Output the [X, Y] coordinate of the center of the cell containing the given text.  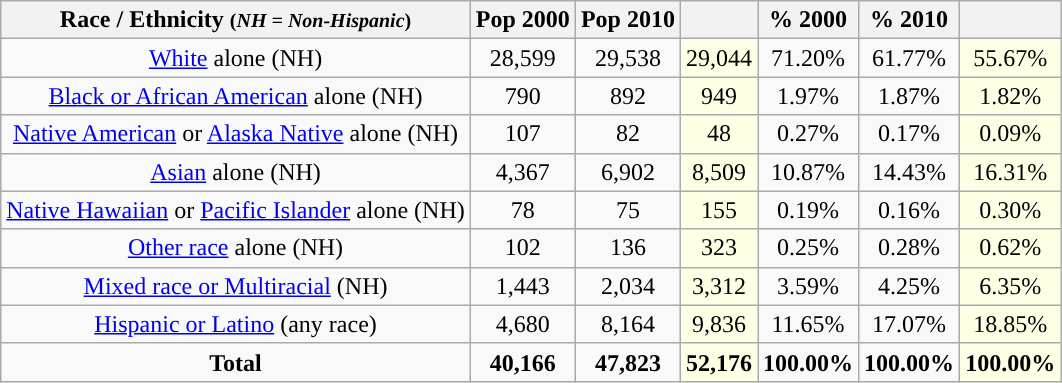
0.25% [808, 248]
6.35% [1010, 286]
0.62% [1010, 248]
Native American or Alaska Native alone (NH) [236, 134]
Pop 2000 [522, 20]
4.25% [910, 286]
82 [628, 134]
47,823 [628, 362]
11.65% [808, 324]
Race / Ethnicity (NH = Non-Hispanic) [236, 20]
3,312 [718, 286]
1.97% [808, 96]
790 [522, 96]
949 [718, 96]
1,443 [522, 286]
Other race alone (NH) [236, 248]
8,164 [628, 324]
29,044 [718, 58]
323 [718, 248]
2,034 [628, 286]
3.59% [808, 286]
48 [718, 134]
107 [522, 134]
40,166 [522, 362]
% 2010 [910, 20]
Total [236, 362]
% 2000 [808, 20]
1.82% [1010, 96]
61.77% [910, 58]
6,902 [628, 172]
71.20% [808, 58]
155 [718, 210]
28,599 [522, 58]
Mixed race or Multiracial (NH) [236, 286]
1.87% [910, 96]
29,538 [628, 58]
0.09% [1010, 134]
78 [522, 210]
892 [628, 96]
136 [628, 248]
4,680 [522, 324]
0.30% [1010, 210]
14.43% [910, 172]
Black or African American alone (NH) [236, 96]
Native Hawaiian or Pacific Islander alone (NH) [236, 210]
0.17% [910, 134]
17.07% [910, 324]
55.67% [1010, 58]
Asian alone (NH) [236, 172]
18.85% [1010, 324]
0.16% [910, 210]
Pop 2010 [628, 20]
102 [522, 248]
Hispanic or Latino (any race) [236, 324]
52,176 [718, 362]
10.87% [808, 172]
0.19% [808, 210]
0.27% [808, 134]
9,836 [718, 324]
8,509 [718, 172]
16.31% [1010, 172]
White alone (NH) [236, 58]
0.28% [910, 248]
75 [628, 210]
4,367 [522, 172]
